From the cell containing the given text, extract its center point as (X, Y) coordinate. 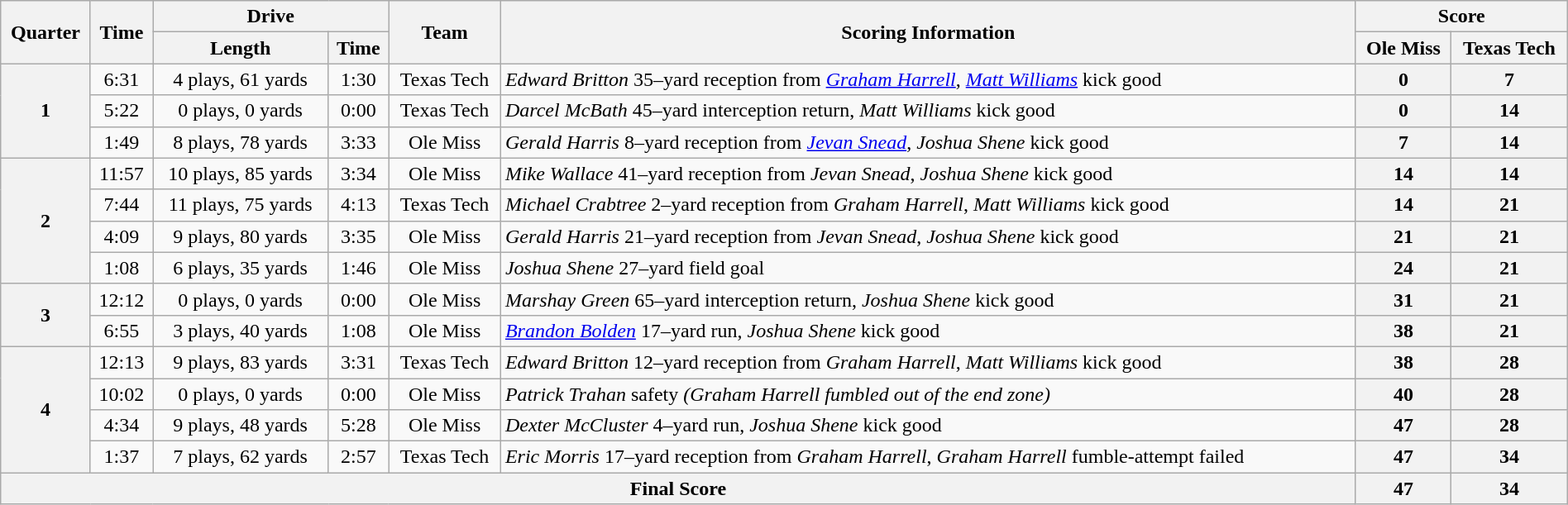
1 (46, 111)
8 plays, 78 yards (240, 142)
9 plays, 80 yards (240, 236)
6 plays, 35 yards (240, 268)
3:34 (359, 174)
1:46 (359, 268)
7 plays, 62 yards (240, 457)
4 plays, 61 yards (240, 79)
9 plays, 48 yards (240, 426)
Darcel McBath 45–yard interception return, Matt Williams kick good (928, 111)
4 (46, 409)
1:49 (121, 142)
Edward Britton 35–yard reception from Graham Harrell, Matt Williams kick good (928, 79)
Brandon Bolden 17–yard run, Joshua Shene kick good (928, 331)
3 plays, 40 yards (240, 331)
40 (1403, 394)
31 (1403, 299)
4:34 (121, 426)
Joshua Shene 27–yard field goal (928, 268)
Eric Morris 17–yard reception from Graham Harrell, Graham Harrell fumble-attempt failed (928, 457)
Dexter McCluster 4–yard run, Joshua Shene kick good (928, 426)
Length (240, 48)
Scoring Information (928, 32)
Drive (270, 17)
7:44 (121, 205)
1:37 (121, 457)
5:28 (359, 426)
6:55 (121, 331)
3:33 (359, 142)
11 plays, 75 yards (240, 205)
1:30 (359, 79)
Gerald Harris 21–yard reception from Jevan Snead, Joshua Shene kick good (928, 236)
Quarter (46, 32)
5:22 (121, 111)
9 plays, 83 yards (240, 362)
24 (1403, 268)
4:09 (121, 236)
3:35 (359, 236)
10:02 (121, 394)
3 (46, 315)
2:57 (359, 457)
12:12 (121, 299)
4:13 (359, 205)
Final Score (678, 488)
3:31 (359, 362)
2 (46, 221)
Score (1461, 17)
Patrick Trahan safety (Graham Harrell fumbled out of the end zone) (928, 394)
12:13 (121, 362)
Michael Crabtree 2–yard reception from Graham Harrell, Matt Williams kick good (928, 205)
6:31 (121, 79)
Marshay Green 65–yard interception return, Joshua Shene kick good (928, 299)
11:57 (121, 174)
Gerald Harris 8–yard reception from Jevan Snead, Joshua Shene kick good (928, 142)
Team (445, 32)
Edward Britton 12–yard reception from Graham Harrell, Matt Williams kick good (928, 362)
Mike Wallace 41–yard reception from Jevan Snead, Joshua Shene kick good (928, 174)
10 plays, 85 yards (240, 174)
